Return [X, Y] of the center of cell containing provided text 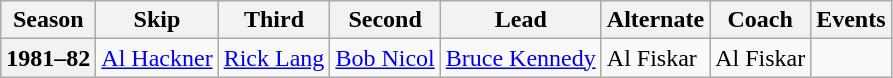
Skip [157, 20]
Third [274, 20]
Events [851, 20]
Al Hackner [157, 58]
1981–82 [48, 58]
Bob Nicol [385, 58]
Lead [520, 20]
Alternate [655, 20]
Rick Lang [274, 58]
Coach [760, 20]
Bruce Kennedy [520, 58]
Season [48, 20]
Second [385, 20]
